Pinpoint the cell where the given text exists, returning its (X, Y) midpoint coordinate. 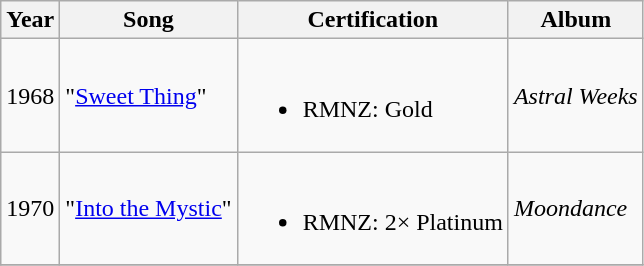
"Into the Mystic" (148, 208)
1968 (30, 96)
RMNZ: 2× Platinum (372, 208)
RMNZ: Gold (372, 96)
1970 (30, 208)
Album (576, 20)
"Sweet Thing" (148, 96)
Year (30, 20)
Moondance (576, 208)
Astral Weeks (576, 96)
Certification (372, 20)
Song (148, 20)
